Provide the [x, y] coordinate of the cell's center where the given text is located.  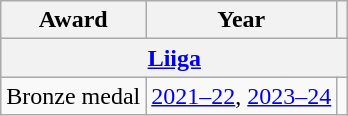
2021–22, 2023–24 [242, 96]
Award [74, 20]
Year [242, 20]
Liiga [174, 58]
Bronze medal [74, 96]
